Pinpoint the cell where the given text exists, returning its (X, Y) midpoint coordinate. 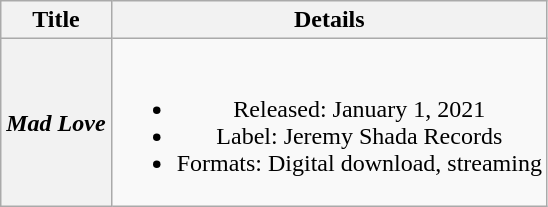
Released: January 1, 2021Label: Jeremy Shada RecordsFormats: Digital download, streaming (329, 122)
Details (329, 20)
Title (56, 20)
Mad Love (56, 122)
